From the cell containing the given text, extract its center point as [X, Y] coordinate. 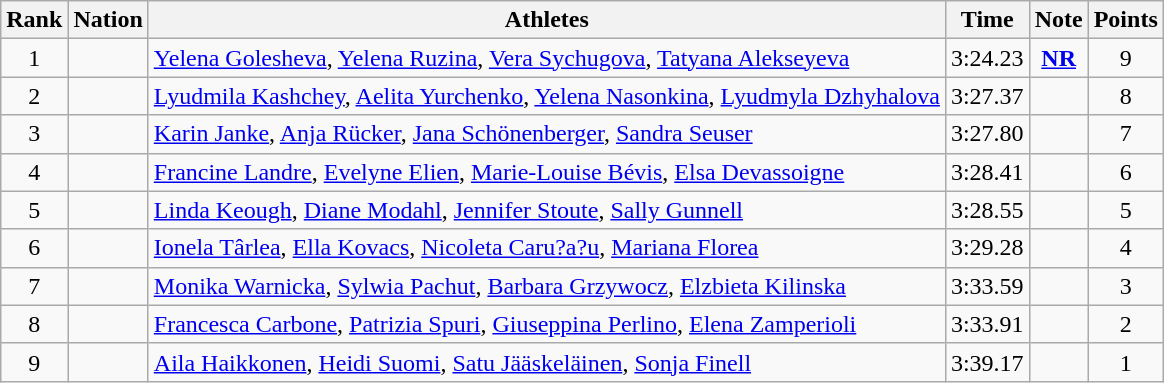
Rank [34, 20]
Karin Janke, Anja Rücker, Jana Schönenberger, Sandra Seuser [546, 134]
3:27.37 [987, 96]
Lyudmila Kashchey, Aelita Yurchenko, Yelena Nasonkina, Lyudmyla Dzhyhalova [546, 96]
Nation [108, 20]
Francine Landre, Evelyne Elien, Marie-Louise Bévis, Elsa Devassoigne [546, 172]
Time [987, 20]
3:29.28 [987, 248]
Francesca Carbone, Patrizia Spuri, Giuseppina Perlino, Elena Zamperioli [546, 324]
3:24.23 [987, 58]
Monika Warnicka, Sylwia Pachut, Barbara Grzywocz, Elzbieta Kilinska [546, 286]
Points [1126, 20]
3:28.41 [987, 172]
NR [1058, 58]
Ionela Târlea, Ella Kovacs, Nicoleta Caru?a?u, Mariana Florea [546, 248]
Note [1058, 20]
3:39.17 [987, 362]
3:27.80 [987, 134]
Athletes [546, 20]
Aila Haikkonen, Heidi Suomi, Satu Jääskeläinen, Sonja Finell [546, 362]
3:28.55 [987, 210]
Yelena Golesheva, Yelena Ruzina, Vera Sychugova, Tatyana Alekseyeva [546, 58]
3:33.59 [987, 286]
3:33.91 [987, 324]
Linda Keough, Diane Modahl, Jennifer Stoute, Sally Gunnell [546, 210]
